From the cell containing the given text, extract its center point as [X, Y] coordinate. 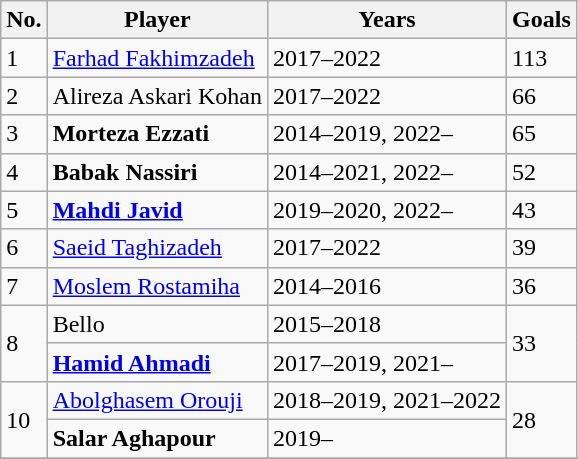
Bello [157, 324]
33 [542, 343]
Saeid Taghizadeh [157, 248]
2014–2021, 2022– [386, 172]
Mahdi Javid [157, 210]
8 [24, 343]
Alireza Askari Kohan [157, 96]
7 [24, 286]
Morteza Ezzati [157, 134]
36 [542, 286]
2 [24, 96]
2018–2019, 2021–2022 [386, 400]
66 [542, 96]
6 [24, 248]
28 [542, 419]
10 [24, 419]
113 [542, 58]
Hamid Ahmadi [157, 362]
2017–2019, 2021– [386, 362]
1 [24, 58]
No. [24, 20]
39 [542, 248]
2015–2018 [386, 324]
2014–2016 [386, 286]
52 [542, 172]
Moslem Rostamiha [157, 286]
2019– [386, 438]
2019–2020, 2022– [386, 210]
Goals [542, 20]
65 [542, 134]
4 [24, 172]
5 [24, 210]
Player [157, 20]
Salar Aghapour [157, 438]
2014–2019, 2022– [386, 134]
Abolghasem Orouji [157, 400]
3 [24, 134]
Babak Nassiri [157, 172]
Farhad Fakhimzadeh [157, 58]
43 [542, 210]
Years [386, 20]
